Determine the (X, Y) coordinate at the center of the cell enclosing the given text.  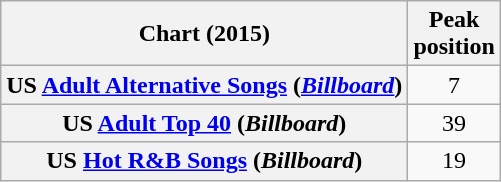
19 (454, 161)
Peakposition (454, 34)
Chart (2015) (204, 34)
US Hot R&B Songs (Billboard) (204, 161)
US Adult Top 40 (Billboard) (204, 123)
7 (454, 85)
39 (454, 123)
US Adult Alternative Songs (Billboard) (204, 85)
